Return (X, Y) of the center of cell containing provided text 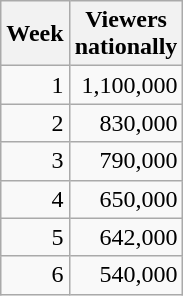
790,000 (126, 161)
2 (35, 123)
1,100,000 (126, 85)
5 (35, 237)
4 (35, 199)
Viewersnationally (126, 34)
6 (35, 275)
830,000 (126, 123)
3 (35, 161)
1 (35, 85)
642,000 (126, 237)
540,000 (126, 275)
650,000 (126, 199)
Week (35, 34)
